Extract the (X, Y) coordinate from the center of the cell holding the provided text.  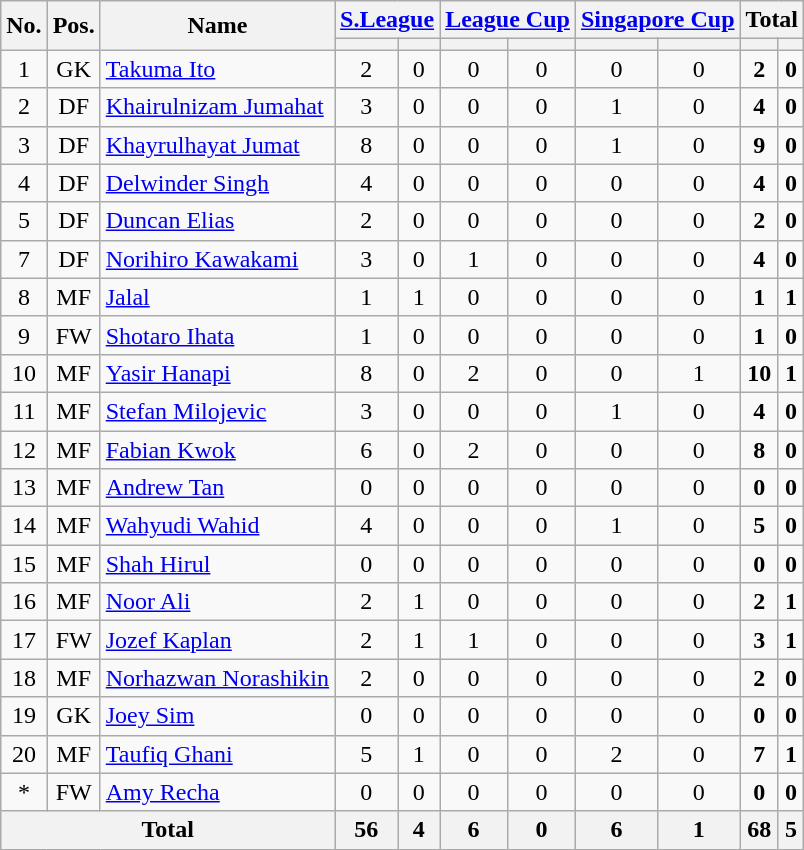
Shotaro Ihata (217, 335)
* (24, 792)
Takuma Ito (217, 69)
Norhazwan Norashikin (217, 678)
Yasir Hanapi (217, 373)
11 (24, 411)
Wahyudi Wahid (217, 526)
Pos. (74, 26)
League Cup (508, 20)
Shah Hirul (217, 564)
Name (217, 26)
13 (24, 488)
18 (24, 678)
20 (24, 754)
12 (24, 449)
68 (759, 830)
Joey Sim (217, 716)
Taufiq Ghani (217, 754)
Khairulnizam Jumahat (217, 107)
Norihiro Kawakami (217, 259)
16 (24, 602)
Noor Ali (217, 602)
Stefan Milojevic (217, 411)
Fabian Kwok (217, 449)
Delwinder Singh (217, 183)
17 (24, 640)
Amy Recha (217, 792)
15 (24, 564)
Jalal (217, 297)
No. (24, 26)
Jozef Kaplan (217, 640)
Singapore Cup (658, 20)
Khayrulhayat Jumat (217, 145)
S.League (388, 20)
Andrew Tan (217, 488)
Duncan Elias (217, 221)
19 (24, 716)
14 (24, 526)
56 (366, 830)
